For the text-containing cell, return its midpoint in [X, Y] coordinate format. 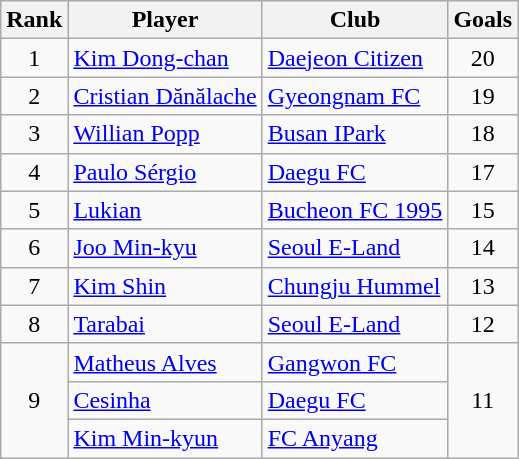
2 [34, 96]
19 [483, 96]
Paulo Sérgio [165, 172]
18 [483, 134]
Player [165, 20]
12 [483, 324]
8 [34, 324]
5 [34, 210]
3 [34, 134]
Gyeongnam FC [355, 96]
Daejeon Citizen [355, 58]
7 [34, 286]
9 [34, 400]
Bucheon FC 1995 [355, 210]
Joo Min-kyu [165, 248]
Cristian Dănălache [165, 96]
6 [34, 248]
20 [483, 58]
Rank [34, 20]
1 [34, 58]
13 [483, 286]
Tarabai [165, 324]
Goals [483, 20]
17 [483, 172]
Kim Shin [165, 286]
4 [34, 172]
Kim Min-kyun [165, 438]
Gangwon FC [355, 362]
Kim Dong-chan [165, 58]
Cesinha [165, 400]
Willian Popp [165, 134]
15 [483, 210]
Matheus Alves [165, 362]
Busan IPark [355, 134]
14 [483, 248]
Club [355, 20]
11 [483, 400]
Lukian [165, 210]
Chungju Hummel [355, 286]
FC Anyang [355, 438]
